For the text-containing cell, return its midpoint in (x, y) coordinate format. 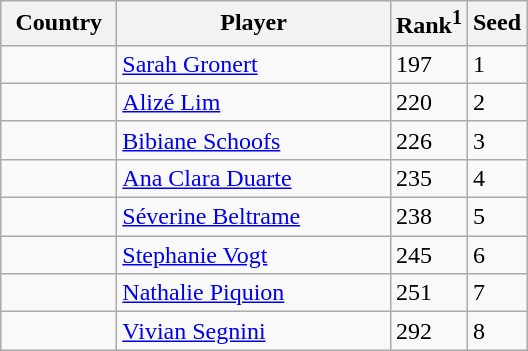
Alizé Lim (254, 102)
Ana Clara Duarte (254, 178)
1 (496, 64)
8 (496, 331)
2 (496, 102)
Nathalie Piquion (254, 293)
Country (59, 24)
Stephanie Vogt (254, 255)
Sarah Gronert (254, 64)
7 (496, 293)
Player (254, 24)
292 (428, 331)
5 (496, 217)
Séverine Beltrame (254, 217)
238 (428, 217)
220 (428, 102)
Seed (496, 24)
Vivian Segnini (254, 331)
6 (496, 255)
197 (428, 64)
226 (428, 140)
Rank1 (428, 24)
3 (496, 140)
4 (496, 178)
235 (428, 178)
245 (428, 255)
251 (428, 293)
Bibiane Schoofs (254, 140)
